Provide the [x, y] coordinate of the cell's center where the given text is located.  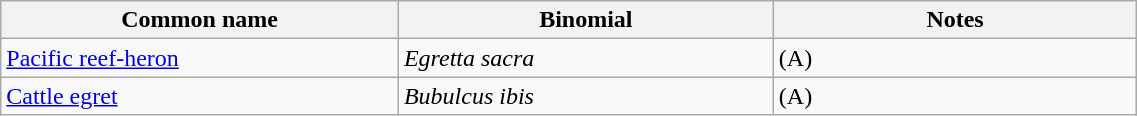
Egretta sacra [586, 58]
Cattle egret [200, 96]
Common name [200, 20]
Pacific reef-heron [200, 58]
Bubulcus ibis [586, 96]
Notes [955, 20]
Binomial [586, 20]
